Return the (X, Y) coordinate for the center point of the cell that contains the specified text.  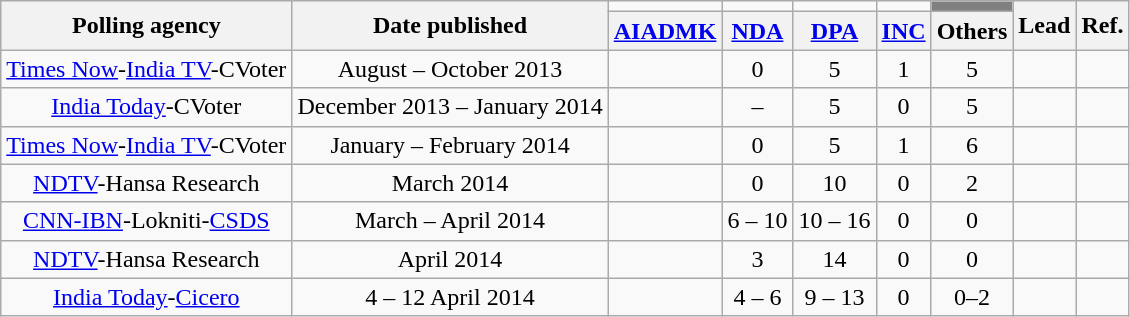
6 (972, 145)
AIADMK (665, 31)
INC (904, 31)
Date published (450, 26)
March 2014 (450, 183)
Ref. (1102, 26)
NDA (758, 31)
India Today-Cicero (146, 297)
4 – 12 April 2014 (450, 297)
December 2013 – January 2014 (450, 107)
3 (758, 259)
August – October 2013 (450, 69)
Polling agency (146, 26)
6 – 10 (758, 221)
– (758, 107)
14 (834, 259)
2 (972, 183)
10 (834, 183)
Lead (1044, 26)
4 – 6 (758, 297)
0–2 (972, 297)
April 2014 (450, 259)
CNN-IBN-Lokniti-CSDS (146, 221)
March – April 2014 (450, 221)
9 – 13 (834, 297)
DPA (834, 31)
10 – 16 (834, 221)
Others (972, 31)
India Today-CVoter (146, 107)
January – February 2014 (450, 145)
